Identify which cell holds the provided text, then report its (X, Y) central coordinate. 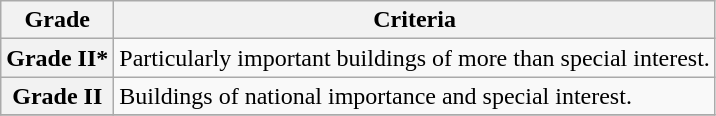
Particularly important buildings of more than special interest. (415, 58)
Grade II* (58, 58)
Buildings of national importance and special interest. (415, 96)
Grade (58, 20)
Criteria (415, 20)
Grade II (58, 96)
